Detect which cell encompasses the target text, then output its [X, Y] center coordinate. 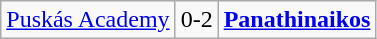
0-2 [196, 20]
Puskás Academy [88, 20]
Panathinaikos [297, 20]
